Scan for the cell matching the given text and deliver its (X, Y) coordinate at center. 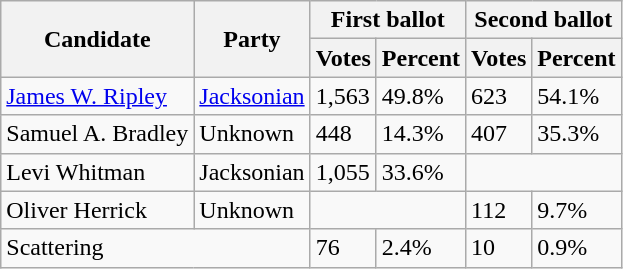
Samuel A. Bradley (98, 134)
14.3% (420, 134)
448 (343, 134)
623 (499, 96)
Candidate (98, 39)
54.1% (576, 96)
Levi Whitman (98, 172)
49.8% (420, 96)
Party (252, 39)
33.6% (420, 172)
2.4% (420, 248)
76 (343, 248)
0.9% (576, 248)
35.3% (576, 134)
Oliver Herrick (98, 210)
Scattering (156, 248)
1,563 (343, 96)
Second ballot (544, 20)
1,055 (343, 172)
112 (499, 210)
10 (499, 248)
First ballot (388, 20)
9.7% (576, 210)
407 (499, 134)
James W. Ripley (98, 96)
